Scan for the cell matching the given text and deliver its (X, Y) coordinate at center. 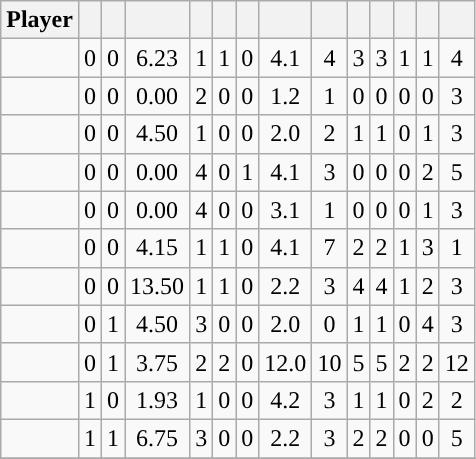
3.75 (158, 362)
3.1 (286, 210)
7 (330, 248)
6.75 (158, 438)
12.0 (286, 362)
12 (456, 362)
4.15 (158, 248)
6.23 (158, 58)
1.2 (286, 96)
10 (330, 362)
Player (40, 20)
4.2 (286, 400)
13.50 (158, 286)
1.93 (158, 400)
